Extract the [x, y] coordinate from the center of the cell holding the provided text.  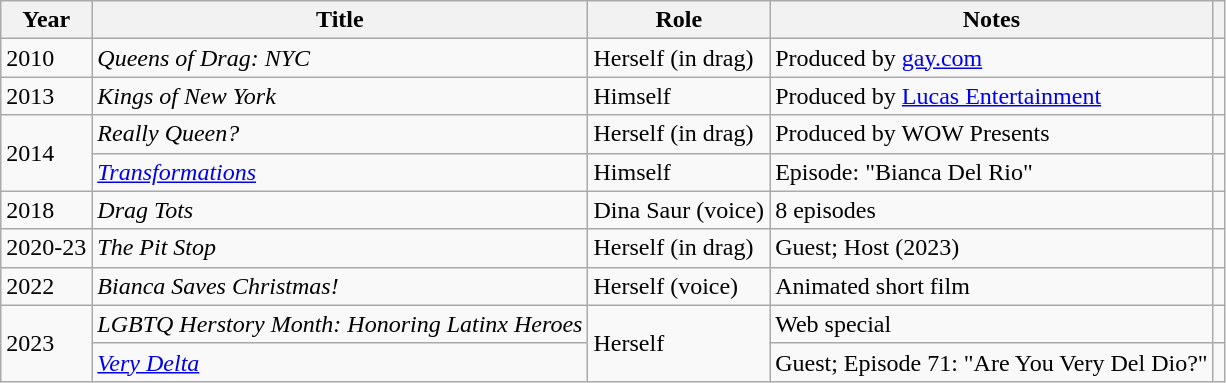
8 episodes [992, 210]
Web special [992, 324]
Animated short film [992, 286]
Herself (voice) [679, 286]
Really Queen? [340, 134]
Title [340, 20]
2023 [46, 343]
Produced by Lucas Entertainment [992, 96]
2010 [46, 58]
Produced by WOW Presents [992, 134]
Guest; Host (2023) [992, 248]
Very Delta [340, 362]
2014 [46, 153]
2020-23 [46, 248]
Dina Saur (voice) [679, 210]
Drag Tots [340, 210]
The Pit Stop [340, 248]
Episode: "Bianca Del Rio" [992, 172]
2022 [46, 286]
Bianca Saves Christmas! [340, 286]
Notes [992, 20]
Kings of New York [340, 96]
LGBTQ Herstory Month: Honoring Latinx Heroes [340, 324]
Produced by gay.com [992, 58]
Herself [679, 343]
2018 [46, 210]
Year [46, 20]
Guest; Episode 71: "Are You Very Del Dio?" [992, 362]
Role [679, 20]
2013 [46, 96]
Queens of Drag: NYC [340, 58]
Transformations [340, 172]
